Search for the cell housing the specified text and yield its [X, Y] center coordinate. 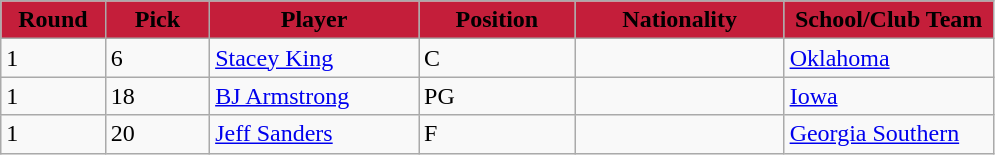
Round [53, 20]
F [498, 134]
Jeff Sanders [314, 134]
6 [157, 58]
School/Club Team [888, 20]
Georgia Southern [888, 134]
BJ Armstrong [314, 96]
Oklahoma [888, 58]
Stacey King [314, 58]
PG [498, 96]
Nationality [680, 20]
Position [498, 20]
Pick [157, 20]
18 [157, 96]
C [498, 58]
Player [314, 20]
20 [157, 134]
Iowa [888, 96]
